Detect which cell encompasses the target text, then output its (X, Y) center coordinate. 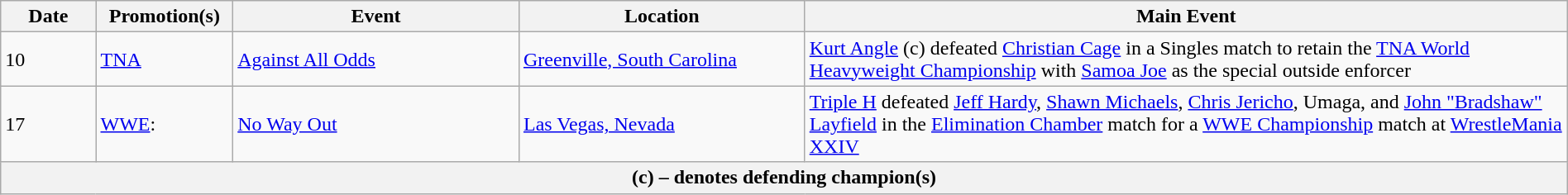
Las Vegas, Nevada (662, 124)
Date (48, 17)
Promotion(s) (165, 17)
Location (662, 17)
17 (48, 124)
Greenville, South Carolina (662, 59)
Against All Odds (376, 59)
Main Event (1186, 17)
Event (376, 17)
WWE: (165, 124)
No Way Out (376, 124)
(c) – denotes defending champion(s) (784, 178)
10 (48, 59)
TNA (165, 59)
